Return (X, Y) of the center of cell containing provided text 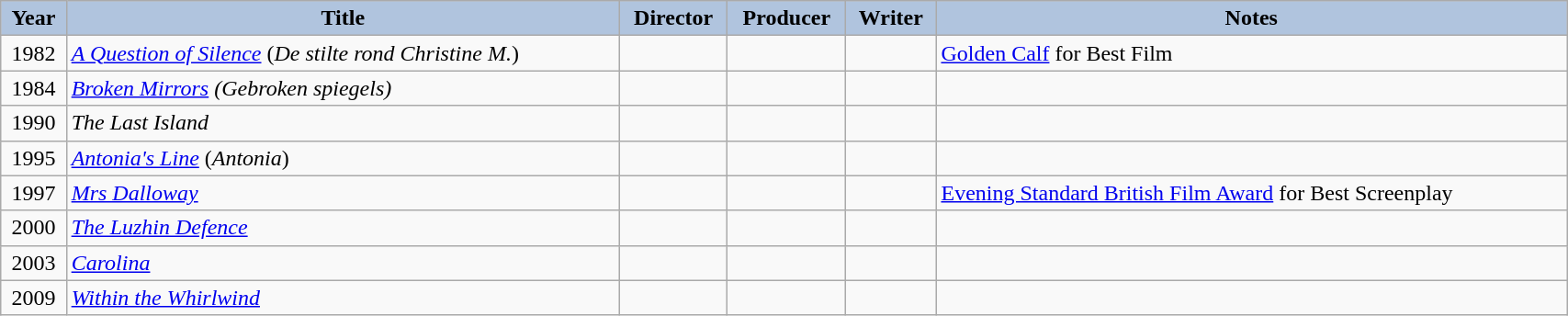
1990 (33, 123)
2003 (33, 263)
Year (33, 18)
Notes (1251, 18)
Within the Whirlwind (343, 298)
Antonia's Line (Antonia) (343, 158)
1995 (33, 158)
Golden Calf for Best Film (1251, 53)
The Luzhin Defence (343, 228)
Evening Standard British Film Award for Best Screenplay (1251, 193)
A Question of Silence (De stilte rond Christine M.) (343, 53)
The Last Island (343, 123)
1982 (33, 53)
Title (343, 18)
Producer (786, 18)
Writer (891, 18)
Director (673, 18)
Broken Mirrors (Gebroken spiegels) (343, 88)
2000 (33, 228)
Carolina (343, 263)
1984 (33, 88)
1997 (33, 193)
2009 (33, 298)
Mrs Dalloway (343, 193)
